Return the [x, y] coordinate for the center point of the cell that contains the specified text.  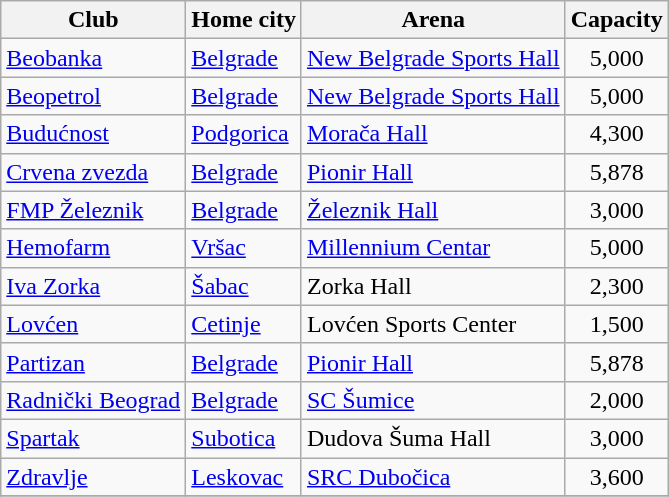
Vršac [244, 248]
Iva Zorka [94, 286]
Subotica [244, 438]
3,600 [616, 477]
1,500 [616, 324]
Beopetrol [94, 96]
Zdravlje [94, 477]
FMP Železnik [94, 210]
Lovćen Sports Center [433, 324]
Radnički Beograd [94, 400]
Crvena zvezda [94, 172]
Beobanka [94, 58]
4,300 [616, 134]
Partizan [94, 362]
Capacity [616, 20]
2,300 [616, 286]
Dudova Šuma Hall [433, 438]
Podgorica [244, 134]
Home city [244, 20]
Lovćen [94, 324]
Budućnost [94, 134]
SC Šumice [433, 400]
2,000 [616, 400]
Leskovac [244, 477]
Zorka Hall [433, 286]
Hemofarm [94, 248]
Šabac [244, 286]
Železnik Hall [433, 210]
SRC Dubočica [433, 477]
Morača Hall [433, 134]
Cetinje [244, 324]
Club [94, 20]
Arena [433, 20]
Spartak [94, 438]
Millennium Centar [433, 248]
